Identify which cell holds the provided text, then report its [X, Y] central coordinate. 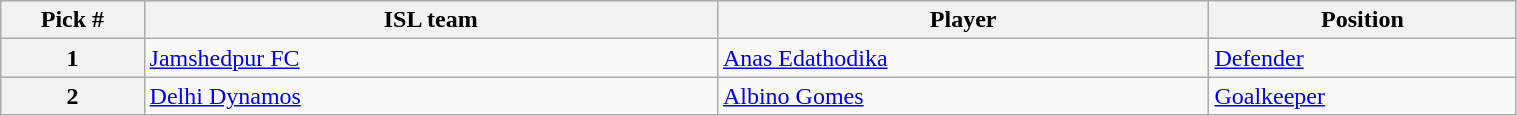
Delhi Dynamos [430, 96]
Albino Gomes [962, 96]
Position [1362, 20]
Player [962, 20]
Pick # [72, 20]
ISL team [430, 20]
2 [72, 96]
1 [72, 58]
Anas Edathodika [962, 58]
Goalkeeper [1362, 96]
Defender [1362, 58]
Jamshedpur FC [430, 58]
